From the cell containing the given text, extract its center point as (x, y) coordinate. 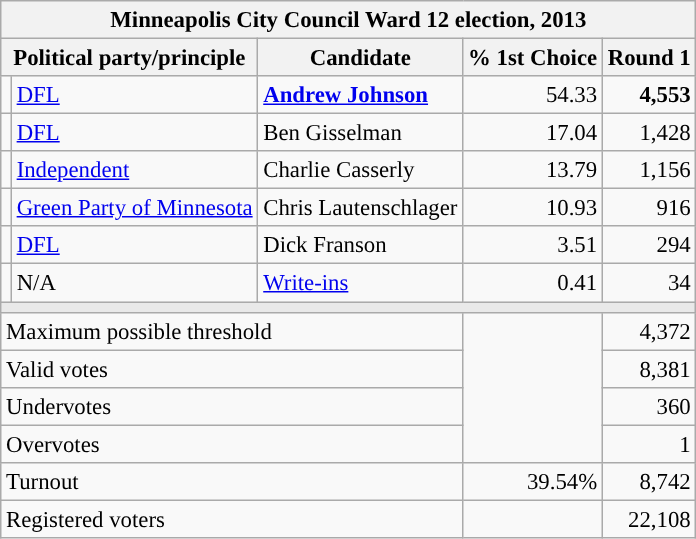
13.79 (533, 170)
Independent (134, 170)
Andrew Johnson (360, 95)
Dick Franson (360, 245)
Chris Lautenschlager (360, 208)
10.93 (533, 208)
Turnout (232, 482)
Maximum possible threshold (232, 331)
4,553 (649, 95)
Write-ins (360, 283)
1 (649, 444)
8,381 (649, 369)
N/A (134, 283)
Candidate (360, 58)
4,372 (649, 331)
8,742 (649, 482)
Registered voters (232, 519)
Round 1 (649, 58)
54.33 (533, 95)
Political party/principle (130, 58)
Undervotes (232, 406)
39.54% (533, 482)
294 (649, 245)
1,428 (649, 133)
Charlie Casserly (360, 170)
% 1st Choice (533, 58)
17.04 (533, 133)
916 (649, 208)
Green Party of Minnesota (134, 208)
3.51 (533, 245)
34 (649, 283)
1,156 (649, 170)
360 (649, 406)
22,108 (649, 519)
Valid votes (232, 369)
Minneapolis City Council Ward 12 election, 2013 (348, 20)
Overvotes (232, 444)
0.41 (533, 283)
Ben Gisselman (360, 133)
